Locate the cell with the specified text and output its [x, y] center coordinate. 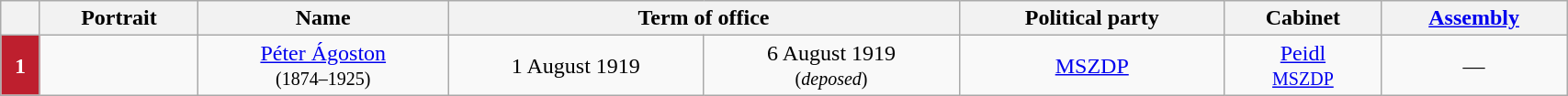
Term of office [704, 18]
MSZDP [1091, 66]
1 [20, 66]
Assembly [1474, 18]
PeidlMSZDP [1303, 66]
1 August 1919 [576, 66]
6 August 1919(deposed) [831, 66]
Péter Ágoston(1874–1925) [323, 66]
Portrait [118, 18]
Cabinet [1303, 18]
Name [323, 18]
— [1474, 66]
Political party [1091, 18]
